Return the [X, Y] coordinate for the center point of the cell that contains the specified text.  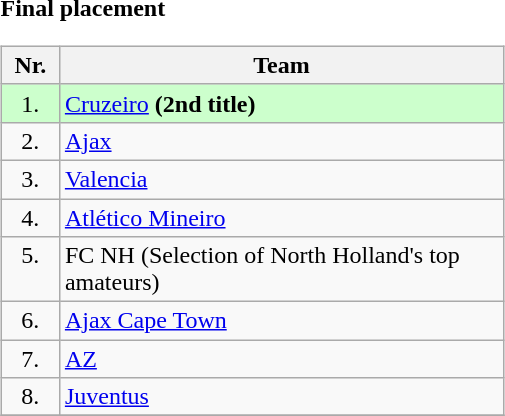
7. [30, 359]
5. [30, 270]
2. [30, 141]
Nr. [30, 65]
Juventus [281, 397]
Team [281, 65]
Ajax Cape Town [281, 321]
Atlético Mineiro [281, 217]
3. [30, 179]
6. [30, 321]
Ajax [281, 141]
Valencia [281, 179]
4. [30, 217]
Cruzeiro (2nd title) [281, 103]
1. [30, 103]
FC NH (Selection of North Holland's top amateurs) [281, 270]
8. [30, 397]
AZ [281, 359]
